Locate the cell with the specified text and output its [x, y] center coordinate. 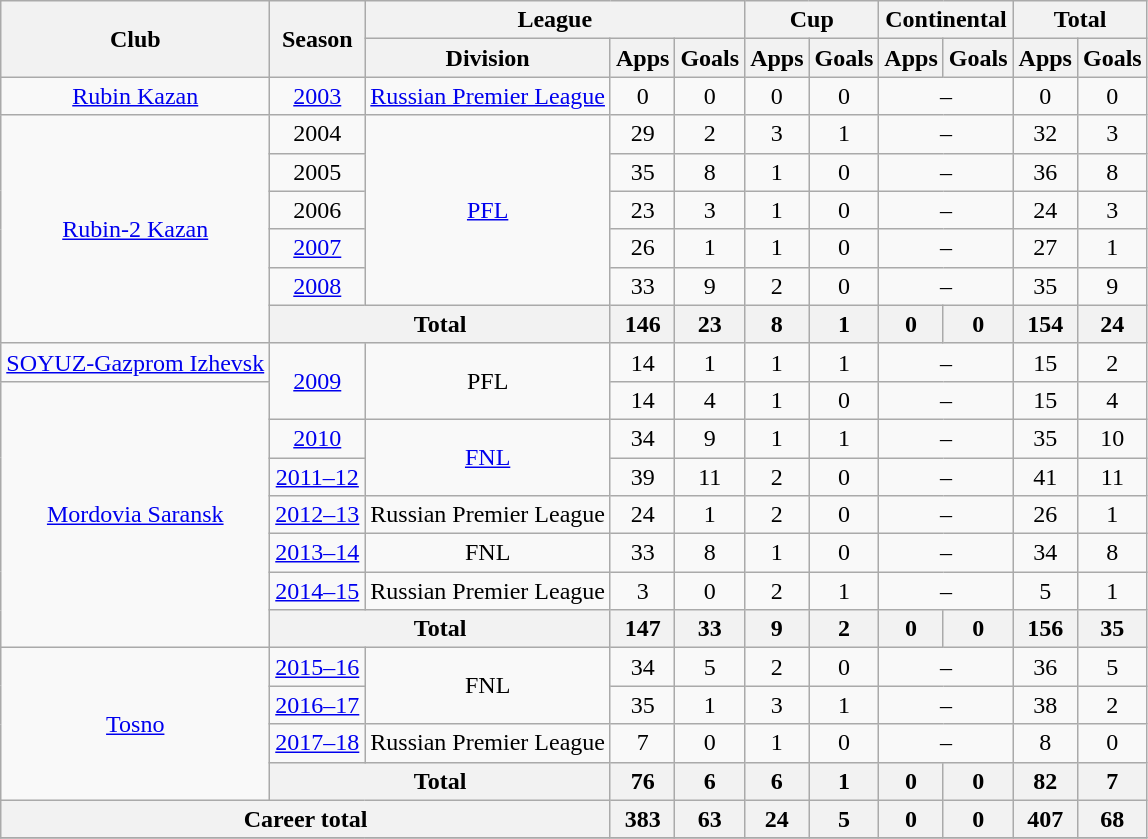
Cup [812, 20]
32 [1045, 134]
Mordovia Saransk [136, 514]
156 [1045, 629]
Rubin-2 Kazan [136, 229]
2008 [318, 286]
2012–13 [318, 515]
2017–18 [318, 743]
Club [136, 39]
407 [1045, 819]
29 [642, 134]
2004 [318, 134]
383 [642, 819]
Continental [946, 20]
Division [488, 58]
63 [710, 819]
Career total [306, 819]
146 [642, 324]
27 [1045, 248]
SOYUZ-Gazprom Izhevsk [136, 362]
76 [642, 781]
2013–14 [318, 553]
2007 [318, 248]
2015–16 [318, 667]
68 [1112, 819]
Rubin Kazan [136, 96]
League [555, 20]
2003 [318, 96]
Tosno [136, 724]
38 [1045, 705]
2010 [318, 438]
82 [1045, 781]
Season [318, 39]
10 [1112, 438]
2016–17 [318, 705]
2011–12 [318, 477]
2006 [318, 210]
2009 [318, 381]
39 [642, 477]
2014–15 [318, 591]
147 [642, 629]
154 [1045, 324]
2005 [318, 172]
41 [1045, 477]
